Return the (x, y) coordinate for the center point of the cell that contains the specified text.  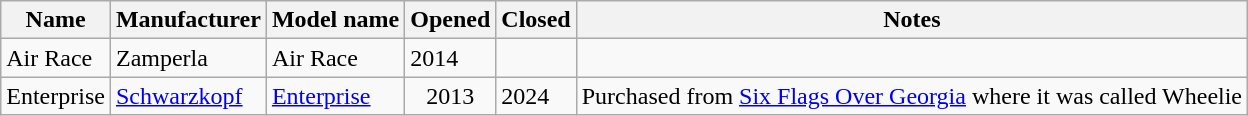
2024 (536, 96)
2014 (450, 58)
Purchased from Six Flags Over Georgia where it was called Wheelie (912, 96)
Closed (536, 20)
Opened (450, 20)
Schwarzkopf (188, 96)
2013 (450, 96)
Zamperla (188, 58)
Notes (912, 20)
Model name (335, 20)
Manufacturer (188, 20)
Name (56, 20)
